Return the (x, y) coordinate for the center point of the cell that contains the specified text.  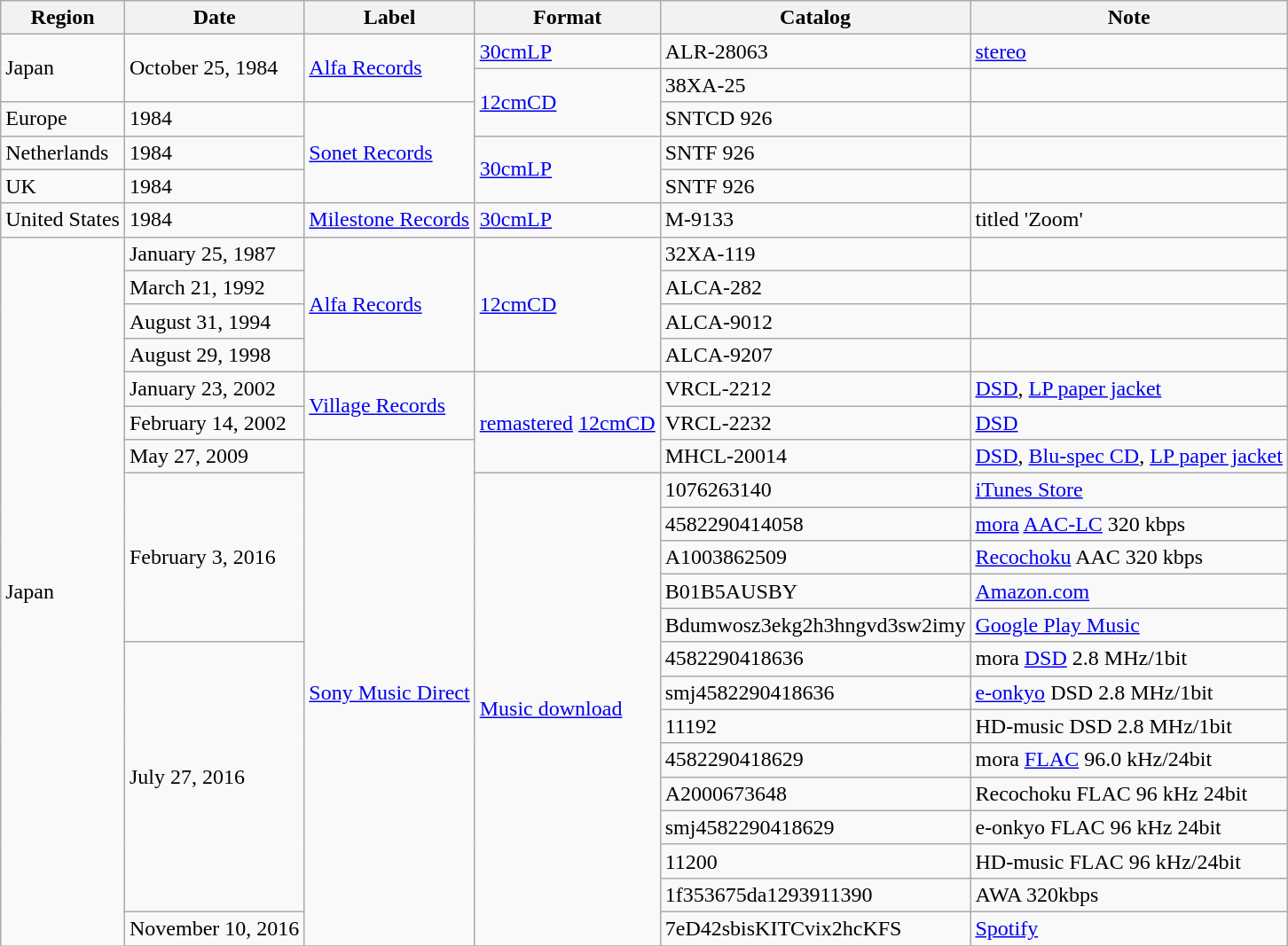
Milestone Records (389, 220)
4582290418636 (815, 659)
May 27, 2009 (214, 457)
Recochoku AAC 320 kbps (1128, 558)
Recochoku FLAC 96 kHz 24bit (1128, 794)
stereo (1128, 51)
ALCA-9207 (815, 355)
Note (1128, 18)
ALCA-9012 (815, 321)
Bdumwosz3ekg2h3hngvd3sw2imy (815, 625)
smj4582290418629 (815, 827)
Music download (568, 709)
DSD (1128, 423)
iTunes Store (1128, 490)
Date (214, 18)
UK (63, 186)
1f353675da1293911390 (815, 895)
United States (63, 220)
A1003862509 (815, 558)
ALCA-282 (815, 287)
11192 (815, 726)
4582290418629 (815, 760)
4582290414058 (815, 524)
VRCL-2232 (815, 423)
August 29, 1998 (214, 355)
M-9133 (815, 220)
HD-music DSD 2.8 MHz/1bit (1128, 726)
July 27, 2016 (214, 777)
Label (389, 18)
Europe (63, 119)
March 21, 1992 (214, 287)
Spotify (1128, 928)
AWA 320kbps (1128, 895)
SNTCD 926 (815, 119)
e-onkyo FLAC 96 kHz 24bit (1128, 827)
MHCL-20014 (815, 457)
A2000673648 (815, 794)
DSD, LP paper jacket (1128, 388)
ALR-28063 (815, 51)
Region (63, 18)
HD-music FLAC 96 kHz/24bit (1128, 861)
mora AAC-LC 320 kbps (1128, 524)
remastered 12cmCD (568, 422)
August 31, 1994 (214, 321)
Catalog (815, 18)
Village Records (389, 405)
7eD42sbisKITCvix2hcKFS (815, 928)
November 10, 2016 (214, 928)
October 25, 1984 (214, 68)
smj4582290418636 (815, 692)
1076263140 (815, 490)
VRCL-2212 (815, 388)
11200 (815, 861)
e-onkyo DSD 2.8 MHz/1bit (1128, 692)
January 23, 2002 (214, 388)
Format (568, 18)
February 14, 2002 (214, 423)
38XA-25 (815, 85)
February 3, 2016 (214, 558)
mora DSD 2.8 MHz/1bit (1128, 659)
January 25, 1987 (214, 254)
Netherlands (63, 152)
32XA-119 (815, 254)
Google Play Music (1128, 625)
DSD, Blu-spec CD, LP paper jacket (1128, 457)
mora FLAC 96.0 kHz/24bit (1128, 760)
B01B5AUSBY (815, 591)
Amazon.com (1128, 591)
Sonet Records (389, 152)
titled 'Zoom' (1128, 220)
Sony Music Direct (389, 693)
